Provide the (X, Y) coordinate of the cell's center where the given text is located.  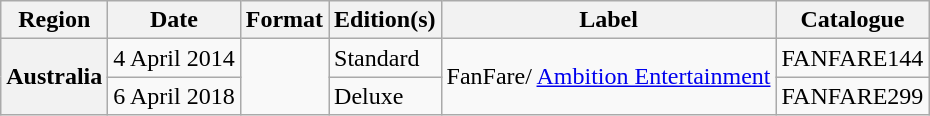
4 April 2014 (174, 58)
FanFare/ Ambition Entertainment (608, 77)
Catalogue (852, 20)
Standard (385, 58)
Format (284, 20)
FANFARE299 (852, 96)
Australia (54, 77)
6 April 2018 (174, 96)
Region (54, 20)
Edition(s) (385, 20)
Label (608, 20)
Deluxe (385, 96)
Date (174, 20)
FANFARE144 (852, 58)
